Find where the given text appears and provide that cell's center as (X, Y) coordinate. 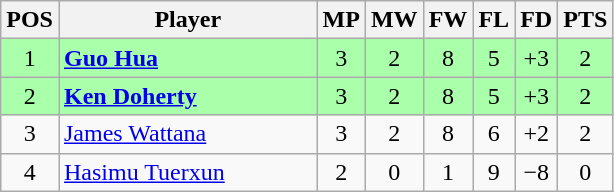
PTS (586, 20)
FW (448, 20)
Ken Doherty (188, 96)
4 (30, 172)
−8 (536, 172)
+2 (536, 134)
Player (188, 20)
Hasimu Tuerxun (188, 172)
9 (494, 172)
6 (494, 134)
FL (494, 20)
FD (536, 20)
James Wattana (188, 134)
POS (30, 20)
MW (394, 20)
MP (341, 20)
Guo Hua (188, 58)
